From the cell containing the given text, extract its center point as (x, y) coordinate. 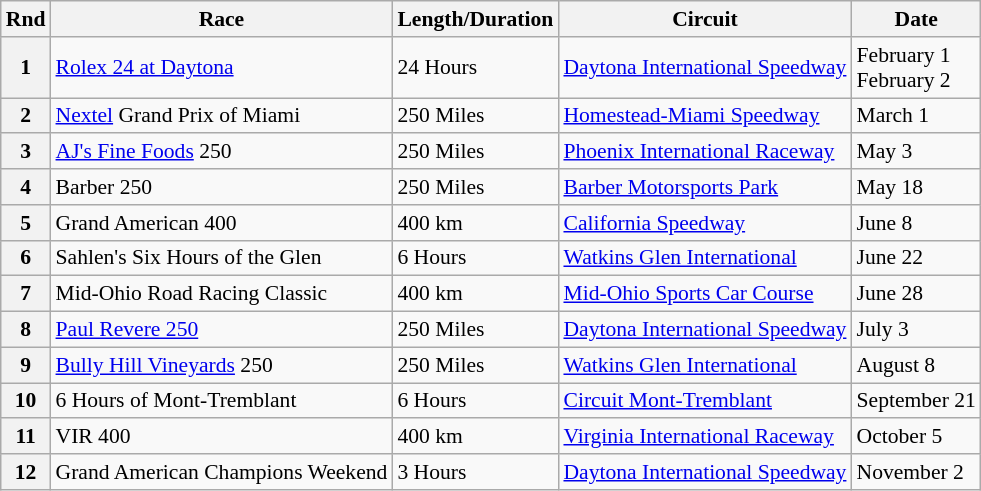
Mid-Ohio Sports Car Course (704, 294)
Date (916, 19)
3 (26, 152)
Phoenix International Raceway (704, 152)
May 3 (916, 152)
1 (26, 68)
Length/Duration (475, 19)
June 8 (916, 223)
2 (26, 116)
Barber 250 (221, 187)
Rnd (26, 19)
11 (26, 437)
May 18 (916, 187)
Barber Motorsports Park (704, 187)
October 5 (916, 437)
8 (26, 330)
Sahlen's Six Hours of the Glen (221, 258)
California Speedway (704, 223)
Homestead-Miami Speedway (704, 116)
Race (221, 19)
Rolex 24 at Daytona (221, 68)
VIR 400 (221, 437)
6 Hours of Mont-Tremblant (221, 401)
August 8 (916, 365)
24 Hours (475, 68)
June 22 (916, 258)
Grand American Champions Weekend (221, 472)
AJ's Fine Foods 250 (221, 152)
10 (26, 401)
Virginia International Raceway (704, 437)
February 1February 2 (916, 68)
July 3 (916, 330)
Paul Revere 250 (221, 330)
Nextel Grand Prix of Miami (221, 116)
Mid-Ohio Road Racing Classic (221, 294)
7 (26, 294)
Grand American 400 (221, 223)
6 (26, 258)
9 (26, 365)
Circuit (704, 19)
September 21 (916, 401)
4 (26, 187)
5 (26, 223)
March 1 (916, 116)
Bully Hill Vineyards 250 (221, 365)
3 Hours (475, 472)
12 (26, 472)
November 2 (916, 472)
Circuit Mont-Tremblant (704, 401)
June 28 (916, 294)
